Provide the [x, y] coordinate of the cell's center where the given text is located.  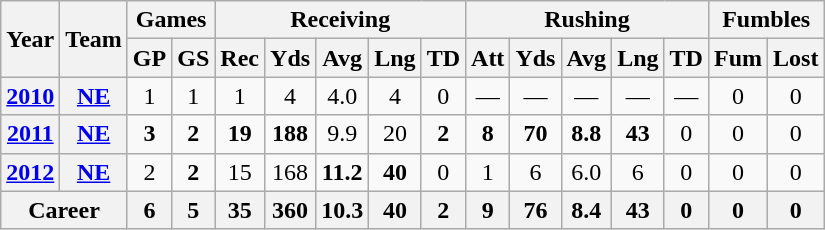
3 [149, 134]
Games [170, 20]
GS [194, 58]
Lost [796, 58]
35 [240, 210]
360 [290, 210]
8.4 [586, 210]
Rushing [588, 20]
Year [30, 39]
6.0 [586, 172]
19 [240, 134]
4.0 [342, 96]
Att [488, 58]
10.3 [342, 210]
70 [536, 134]
2012 [30, 172]
15 [240, 172]
2010 [30, 96]
Team [94, 39]
Receiving [340, 20]
9.9 [342, 134]
Fum [738, 58]
GP [149, 58]
168 [290, 172]
8 [488, 134]
Fumbles [766, 20]
8.8 [586, 134]
20 [395, 134]
76 [536, 210]
11.2 [342, 172]
188 [290, 134]
Rec [240, 58]
2011 [30, 134]
9 [488, 210]
Career [64, 210]
5 [194, 210]
